Output the (X, Y) coordinate of the center of the cell containing the given text.  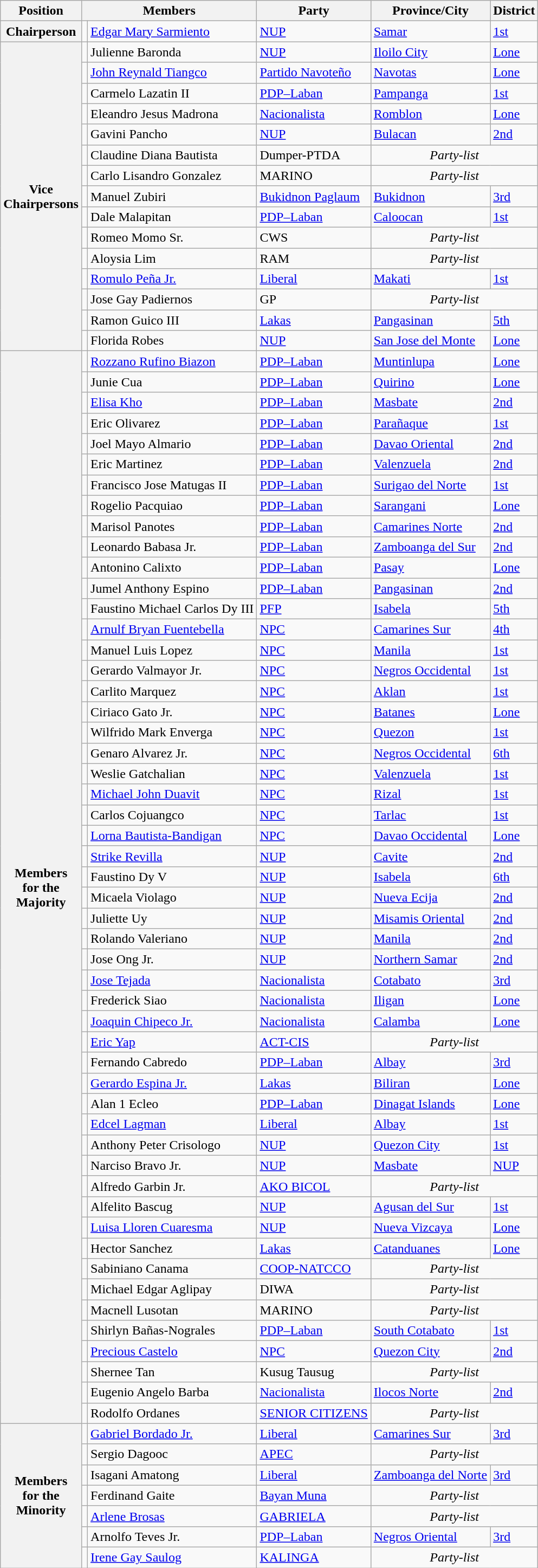
Eleandro Jesus Madrona (172, 114)
Jose Tejada (172, 980)
CWS (314, 237)
Aloysia Lim (172, 258)
Muntinlupa (430, 361)
Pasay (430, 567)
Sergio Dagooc (172, 1454)
Romulo Peña Jr. (172, 279)
Gerardo Valmayor Jr. (172, 671)
Jumel Anthony Espino (172, 588)
Gabriel Bordado Jr. (172, 1434)
Marisol Panotes (172, 526)
Nueva Vizcaya (430, 1227)
ViceChairpersons (41, 196)
Hector Sanchez (172, 1248)
KALINGA (314, 1557)
Samar (430, 31)
Michael Edgar Aglipay (172, 1290)
Zamboanga del Norte (430, 1475)
Misamis Oriental (430, 918)
Sarangani (430, 506)
Biliran (430, 1083)
Shernee Tan (172, 1372)
Carlo Lisandro Gonzalez (172, 176)
Arlene Brosas (172, 1516)
Chairperson (41, 31)
Antonino Calixto (172, 567)
ACT-CIS (314, 1042)
RAM (314, 258)
Party (314, 11)
Rozzano Rufino Biazon (172, 361)
Bayan Muna (314, 1495)
Jose Ong Jr. (172, 960)
Eric Olivarez (172, 423)
APEC (314, 1454)
South Cotabato (430, 1331)
Dinagat Islands (430, 1104)
Davao Occidental (430, 835)
Frederick Siao (172, 1001)
Joel Mayo Almario (172, 444)
COOP-NATCCO (314, 1269)
Caloocan (430, 217)
Romblon (430, 114)
Leonardo Babasa Jr. (172, 547)
Davao Oriental (430, 444)
Ramon Guico III (172, 320)
Edcel Lagman (172, 1124)
Jose Gay Padiernos (172, 300)
Gerardo Espina Jr. (172, 1083)
Iligan (430, 1001)
Navotas (430, 73)
Rizal (430, 794)
Quirino (430, 382)
Zamboanga del Sur (430, 547)
Wilfrido Mark Enverga (172, 733)
Agusan del Sur (430, 1207)
Elisa Kho (172, 403)
Rolando Valeriano (172, 939)
Calamba (430, 1021)
Eric Yap (172, 1042)
Sabiniano Canama (172, 1269)
Manuel Zubiri (172, 196)
Surigao del Norte (430, 485)
Narciso Bravo Jr. (172, 1165)
Isagani Amatong (172, 1475)
Alfelito Bascug (172, 1207)
Partido Navoteño (314, 73)
Alan 1 Ecleo (172, 1104)
Eric Martinez (172, 464)
Joaquin Chipeco Jr. (172, 1021)
Claudine Diana Bautista (172, 155)
Alfredo Garbin Jr. (172, 1186)
Arnolfo Teves Jr. (172, 1537)
Edgar Mary Sarmiento (172, 31)
Aklan (430, 691)
Membersfor theMajority (41, 887)
Tarlac (430, 815)
Juliette Uy (172, 918)
DIWA (314, 1290)
Romeo Momo Sr. (172, 237)
Precious Castelo (172, 1351)
Nueva Ecija (430, 897)
Ciriaco Gato Jr. (172, 712)
Dumper-PTDA (314, 155)
Dale Malapitan (172, 217)
Lorna Bautista-Bandigan (172, 835)
Negros Oriental (430, 1537)
Gavini Pancho (172, 134)
SENIOR CITIZENS (314, 1413)
Michael John Duavit (172, 794)
Weslie Gatchalian (172, 774)
Irene Gay Saulog (172, 1557)
Batanes (430, 712)
GABRIELA (314, 1516)
Arnulf Bryan Fuentebella (172, 630)
GP (314, 300)
Faustino Michael Carlos Dy III (172, 609)
Manuel Luis Lopez (172, 650)
Bulacan (430, 134)
Catanduanes (430, 1248)
Strike Revilla (172, 856)
AKO BICOL (314, 1186)
Rodolfo Ordanes (172, 1413)
Rogelio Pacquiao (172, 506)
Micaela Violago (172, 897)
Pampanga (430, 93)
Cotabato (430, 980)
Florida Robes (172, 341)
Makati (430, 279)
Macnell Lusotan (172, 1310)
Carlito Marquez (172, 691)
Junie Cua (172, 382)
PFP (314, 609)
Camarines Norte (430, 526)
Carmelo Lazatin II (172, 93)
John Reynald Tiangco (172, 73)
4th (514, 630)
Parañaque (430, 423)
Bukidnon (430, 196)
District (514, 11)
Carlos Cojuangco (172, 815)
Faustino Dy V (172, 877)
Eugenio Angelo Barba (172, 1392)
Quezon (430, 733)
Membersfor theMinority (41, 1495)
Genaro Alvarez Jr. (172, 753)
Province/City (430, 11)
Ilocos Norte (430, 1392)
Julienne Baronda (172, 52)
Cavite (430, 856)
San Jose del Monte (430, 341)
Position (41, 11)
Bukidnon Paglaum (314, 196)
Iloilo City (430, 52)
Francisco Jose Matugas II (172, 485)
Northern Samar (430, 960)
Kusug Tausug (314, 1372)
Shirlyn Bañas-Nograles (172, 1331)
Fernando Cabredo (172, 1062)
Members (169, 11)
Anthony Peter Crisologo (172, 1145)
Ferdinand Gaite (172, 1495)
Luisa Lloren Cuaresma (172, 1227)
